Capture the cell that displays the provided text and extract its (x, y) central coordinate. 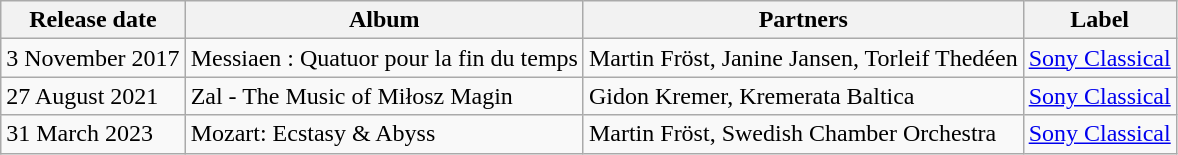
31 March 2023 (93, 134)
Zal - The Music of Miłosz Magin (384, 96)
Release date (93, 20)
3 November 2017 (93, 58)
Mozart: Ecstasy & Abyss (384, 134)
27 August 2021 (93, 96)
Messiaen : Quatuor pour la fin du temps (384, 58)
Gidon Kremer, Kremerata Baltica (803, 96)
Label (1100, 20)
Partners (803, 20)
Album (384, 20)
Martin Fröst, Swedish Chamber Orchestra (803, 134)
Martin Fröst, Janine Jansen, Torleif Thedéen (803, 58)
